Search for the cell housing the specified text and yield its [X, Y] center coordinate. 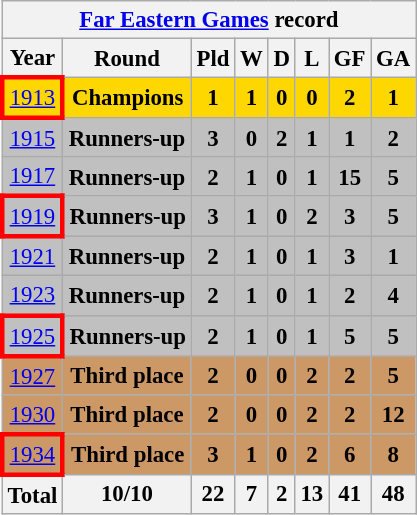
Year [32, 58]
1923 [32, 296]
10/10 [128, 494]
W [252, 58]
22 [213, 494]
48 [394, 494]
GA [394, 58]
13 [312, 494]
Far Eastern Games record [208, 20]
Round [128, 58]
1913 [32, 98]
1925 [32, 336]
4 [394, 296]
Total [32, 494]
15 [350, 176]
12 [394, 414]
1915 [32, 138]
GF [350, 58]
D [282, 58]
Pld [213, 58]
Champions [128, 98]
1921 [32, 256]
6 [350, 454]
1927 [32, 376]
1930 [32, 414]
1919 [32, 216]
8 [394, 454]
1917 [32, 176]
L [312, 58]
41 [350, 494]
7 [252, 494]
1934 [32, 454]
